Pinpoint the cell where the given text exists, returning its (X, Y) midpoint coordinate. 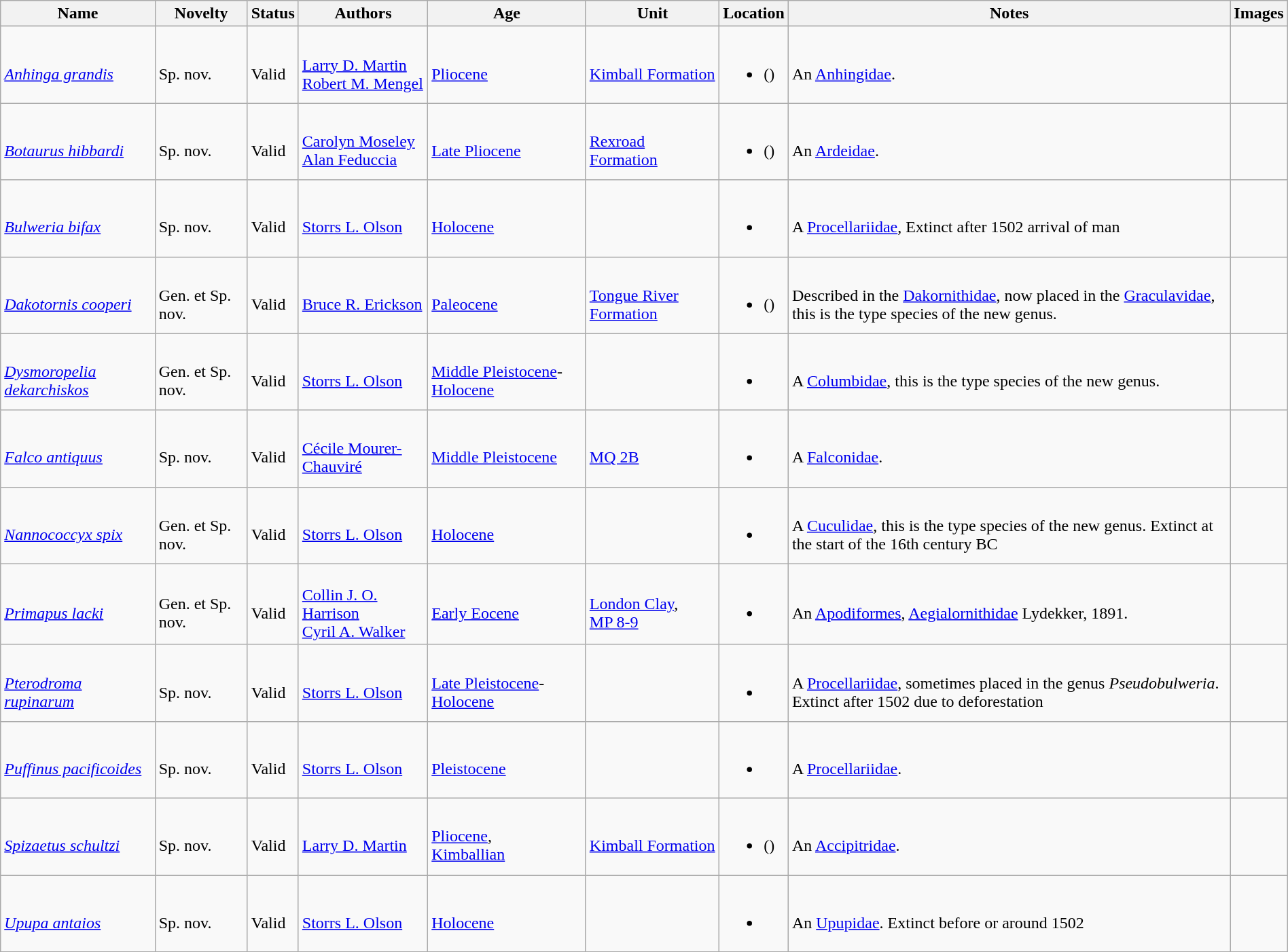
An Anhingidae. (1009, 65)
Pterodroma rupinarum (77, 683)
An Upupidae. Extinct before or around 1502 (1009, 913)
Bruce R. Erickson (363, 295)
A Falconidae. (1009, 448)
Cécile Mourer-Chauviré (363, 448)
Early Eocene (507, 604)
Nannococcyx spix (77, 526)
Carolyn MoseleyAlan Feduccia (363, 141)
Unit (652, 14)
A Procellariidae, sometimes placed in the genus Pseudobulweria. Extinct after 1502 due to deforestation (1009, 683)
Middle Pleistocene (507, 448)
Larry D. MartinRobert M. Mengel (363, 65)
An Apodiformes, Aegialornithidae Lydekker, 1891. (1009, 604)
A Cuculidae, this is the type species of the new genus. Extinct at the start of the 16th century BC (1009, 526)
Images (1259, 14)
Pliocene (507, 65)
Falco antiquus (77, 448)
Location (754, 14)
Bulweria bifax (77, 219)
Spizaetus schultzi (77, 837)
Novelty (201, 14)
Authors (363, 14)
Age (507, 14)
Status (273, 14)
Middle Pleistocene-Holocene (507, 372)
Name (77, 14)
Late Pleistocene-Holocene (507, 683)
Paleocene (507, 295)
Collin J. O. HarrisonCyril A. Walker (363, 604)
Larry D. Martin (363, 837)
Dakotornis cooperi (77, 295)
Described in the Dakornithidae, now placed in the Graculavidae, this is the type species of the new genus. (1009, 295)
An Accipitridae. (1009, 837)
Dysmoropelia dekarchiskos (77, 372)
Rexroad Formation (652, 141)
London Clay,MP 8-9 (652, 604)
Puffinus pacificoides (77, 759)
Botaurus hibbardi (77, 141)
MQ 2B (652, 448)
A Columbidae, this is the type species of the new genus. (1009, 372)
Primapus lacki (77, 604)
A Procellariidae, Extinct after 1502 arrival of man (1009, 219)
Pleistocene (507, 759)
Notes (1009, 14)
Anhinga grandis (77, 65)
A Procellariidae. (1009, 759)
Late Pliocene (507, 141)
Upupa antaios (77, 913)
Pliocene,Kimballian (507, 837)
Tongue River Formation (652, 295)
An Ardeidae. (1009, 141)
